Extract the [x, y] coordinate from the center of the cell holding the provided text.  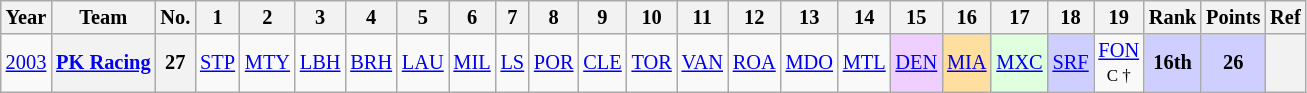
Ref [1285, 17]
27 [175, 63]
MTL [864, 63]
MIA [966, 63]
7 [512, 17]
MTY [268, 63]
8 [554, 17]
Points [1233, 17]
6 [472, 17]
MDO [810, 63]
10 [652, 17]
17 [1019, 17]
3 [320, 17]
Rank [1172, 17]
Team [103, 17]
STP [218, 63]
19 [1119, 17]
12 [754, 17]
Year [26, 17]
15 [917, 17]
MXC [1019, 63]
26 [1233, 63]
BRH [371, 63]
SRF [1071, 63]
LS [512, 63]
PK Racing [103, 63]
18 [1071, 17]
5 [423, 17]
16 [966, 17]
VAN [702, 63]
No. [175, 17]
9 [602, 17]
4 [371, 17]
FONC † [1119, 63]
DEN [917, 63]
MIL [472, 63]
2003 [26, 63]
LBH [320, 63]
13 [810, 17]
ROA [754, 63]
14 [864, 17]
CLE [602, 63]
16th [1172, 63]
POR [554, 63]
TOR [652, 63]
1 [218, 17]
2 [268, 17]
11 [702, 17]
LAU [423, 63]
